Find where the given text appears and provide that cell's center as [X, Y] coordinate. 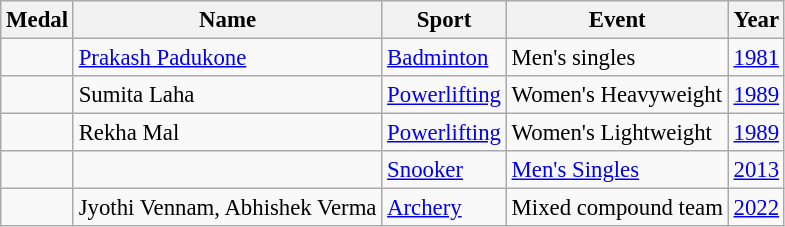
Event [617, 20]
Men's singles [617, 58]
Rekha Mal [227, 133]
Badminton [444, 58]
Prakash Padukone [227, 58]
Mixed compound team [617, 208]
Jyothi Vennam, Abhishek Verma [227, 208]
Women's Lightweight [617, 133]
2022 [756, 208]
Women's Heavyweight [617, 95]
Sumita Laha [227, 95]
Year [756, 20]
Medal [38, 20]
Snooker [444, 170]
Men's Singles [617, 170]
Name [227, 20]
Sport [444, 20]
Archery [444, 208]
2013 [756, 170]
1981 [756, 58]
